Capture the cell that displays the provided text and extract its (X, Y) central coordinate. 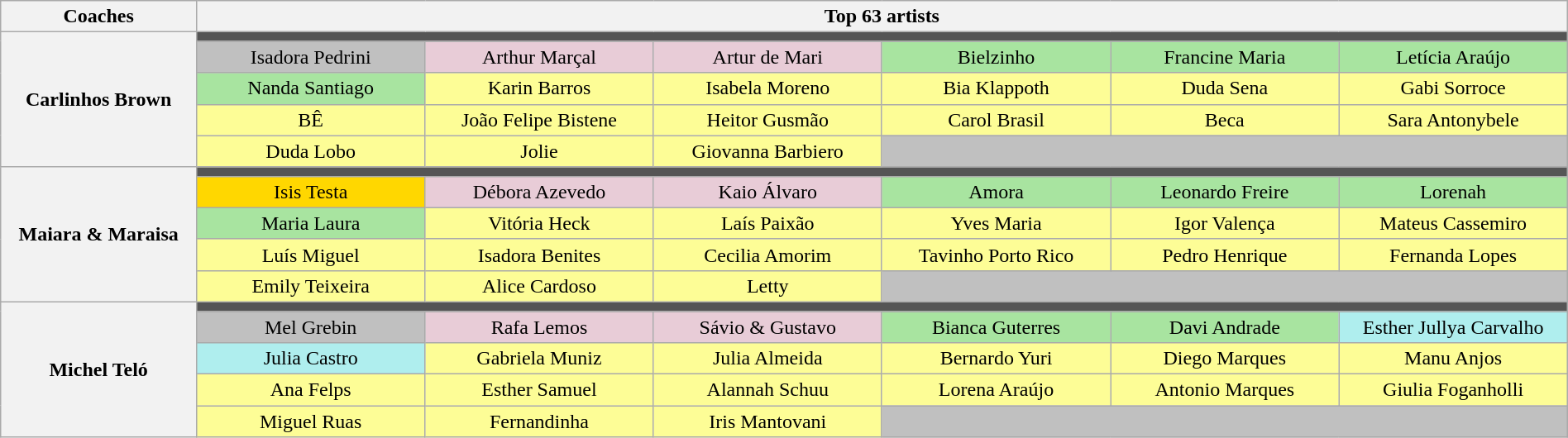
Sara Antonybele (1453, 120)
Bernardo Yuri (996, 359)
Giovanna Barbiero (767, 151)
Esther Jullya Carvalho (1453, 326)
Bia Klappoth (996, 88)
Luís Miguel (311, 255)
Isadora Pedrini (311, 57)
Carlinhos Brown (99, 99)
BÊ (311, 120)
Fernanda Lopes (1453, 255)
Débora Azevedo (539, 192)
Esther Samuel (539, 390)
Artur de Mari (767, 57)
Julia Castro (311, 359)
Beca (1225, 120)
Davi Andrade (1225, 326)
Letícia Araújo (1453, 57)
Emily Teixeira (311, 286)
Duda Lobo (311, 151)
Cecilia Amorim (767, 255)
Pedro Henrique (1225, 255)
Sávio & Gustavo (767, 326)
Heitor Gusmão (767, 120)
Top 63 artists (882, 17)
Francine Maria (1225, 57)
Igor Valença (1225, 223)
Antonio Marques (1225, 390)
Jolie (539, 151)
Gabriela Muniz (539, 359)
Yves Maria (996, 223)
Laís Paixão (767, 223)
Duda Sena (1225, 88)
Ana Felps (311, 390)
Mateus Cassemiro (1453, 223)
Michel Teló (99, 369)
Miguel Ruas (311, 421)
Rafa Lemos (539, 326)
Lorenah (1453, 192)
Isis Testa (311, 192)
Kaio Álvaro (767, 192)
Manu Anjos (1453, 359)
Mel Grebin (311, 326)
Vitória Heck (539, 223)
Amora (996, 192)
Lorena Araújo (996, 390)
Giulia Foganholli (1453, 390)
Coaches (99, 17)
Bielzinho (996, 57)
Julia Almeida (767, 359)
Maiara & Maraisa (99, 235)
Gabi Sorroce (1453, 88)
Iris Mantovani (767, 421)
João Felipe Bistene (539, 120)
Arthur Marçal (539, 57)
Isadora Benites (539, 255)
Tavinho Porto Rico (996, 255)
Leonardo Freire (1225, 192)
Diego Marques (1225, 359)
Carol Brasil (996, 120)
Fernandinha (539, 421)
Karin Barros (539, 88)
Maria Laura (311, 223)
Alannah Schuu (767, 390)
Nanda Santiago (311, 88)
Isabela Moreno (767, 88)
Bianca Guterres (996, 326)
Alice Cardoso (539, 286)
Letty (767, 286)
